Capture the cell that displays the provided text and extract its (X, Y) central coordinate. 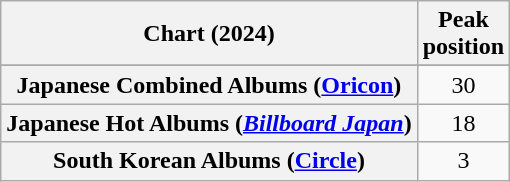
Peakposition (463, 34)
Japanese Hot Albums (Billboard Japan) (209, 123)
South Korean Albums (Circle) (209, 161)
3 (463, 161)
Japanese Combined Albums (Oricon) (209, 85)
30 (463, 85)
18 (463, 123)
Chart (2024) (209, 34)
